Return (x, y) of the center of cell containing provided text 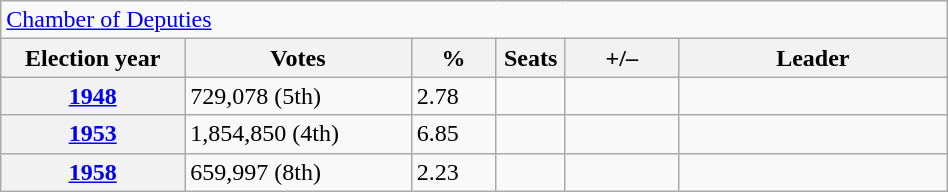
Chamber of Deputies (474, 20)
6.85 (454, 134)
729,078 (5th) (298, 96)
1948 (93, 96)
Leader (812, 58)
Election year (93, 58)
1,854,850 (4th) (298, 134)
Seats (530, 58)
+/– (622, 58)
Votes (298, 58)
659,997 (8th) (298, 172)
2.78 (454, 96)
% (454, 58)
2.23 (454, 172)
1953 (93, 134)
1958 (93, 172)
